Return the [X, Y] coordinate for the center point of the cell that contains the specified text.  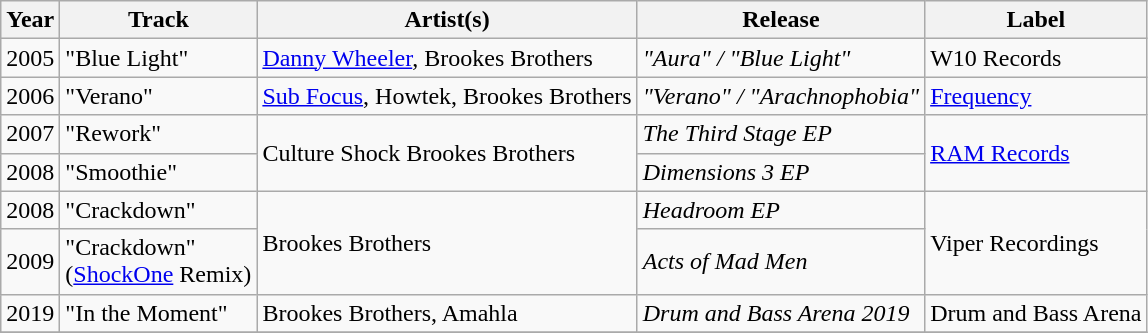
Sub Focus, Howtek, Brookes Brothers [447, 96]
Drum and Bass Arena [1036, 313]
Label [1036, 20]
Brookes Brothers, Amahla [447, 313]
"Crackdown"(ShockOne Remix) [158, 262]
Viper Recordings [1036, 242]
"Rework" [158, 134]
Culture Shock Brookes Brothers [447, 153]
Artist(s) [447, 20]
Year [30, 20]
RAM Records [1036, 153]
Brookes Brothers [447, 242]
Danny Wheeler, Brookes Brothers [447, 58]
Dimensions 3 EP [780, 172]
"Blue Light" [158, 58]
2005 [30, 58]
"In the Moment" [158, 313]
Frequency [1036, 96]
Drum and Bass Arena 2019 [780, 313]
"Verano" [158, 96]
Acts of Mad Men [780, 262]
W10 Records [1036, 58]
"Crackdown" [158, 210]
Track [158, 20]
Headroom EP [780, 210]
Release [780, 20]
The Third Stage EP [780, 134]
"Aura" / "Blue Light" [780, 58]
2006 [30, 96]
2007 [30, 134]
2009 [30, 262]
2019 [30, 313]
"Smoothie" [158, 172]
"Verano" / "Arachnophobia" [780, 96]
